From the cell containing the given text, extract its center point as (x, y) coordinate. 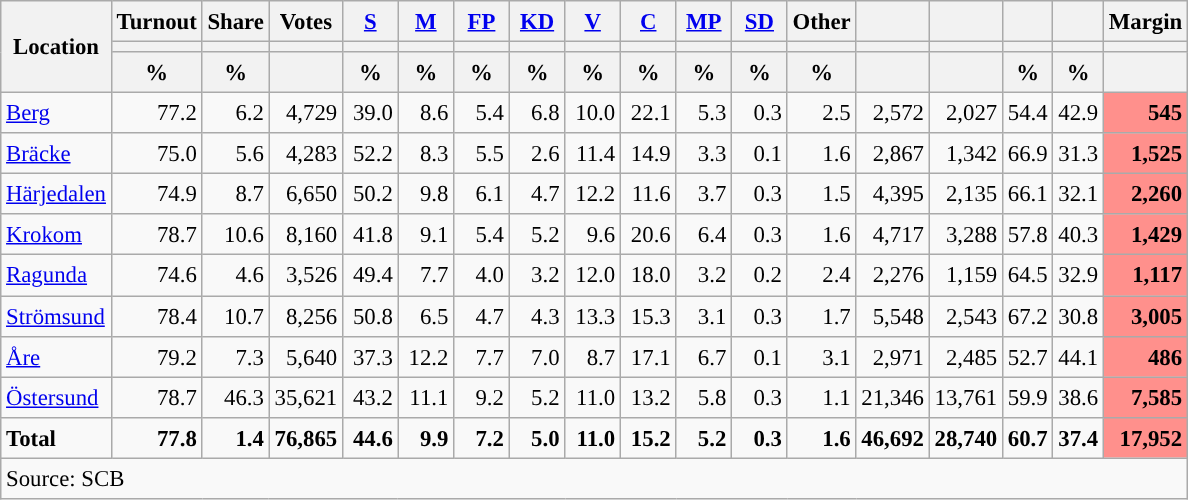
9.2 (482, 398)
Ragunda (56, 276)
2,572 (892, 114)
Östersund (56, 398)
5,548 (892, 316)
78.4 (156, 316)
7.2 (482, 438)
74.9 (156, 194)
8.6 (426, 114)
11.4 (593, 154)
39.0 (370, 114)
22.1 (648, 114)
52.2 (370, 154)
52.7 (1028, 356)
3,526 (306, 276)
9.1 (426, 234)
44.1 (1078, 356)
18.0 (648, 276)
2,027 (966, 114)
77.2 (156, 114)
2,276 (892, 276)
C (648, 22)
59.9 (1028, 398)
4.6 (236, 276)
3.7 (704, 194)
S (370, 22)
41.8 (370, 234)
9.8 (426, 194)
31.3 (1078, 154)
1,342 (966, 154)
Turnout (156, 22)
50.8 (370, 316)
74.6 (156, 276)
20.6 (648, 234)
Krokom (56, 234)
17,952 (1145, 438)
4.0 (482, 276)
9.9 (426, 438)
9.6 (593, 234)
5.8 (704, 398)
Location (56, 47)
Share (236, 22)
M (426, 22)
3.3 (704, 154)
3,005 (1145, 316)
10.7 (236, 316)
37.3 (370, 356)
7,585 (1145, 398)
2,543 (966, 316)
77.8 (156, 438)
67.2 (1028, 316)
2,260 (1145, 194)
8.3 (426, 154)
32.1 (1078, 194)
15.2 (648, 438)
28,740 (966, 438)
50.2 (370, 194)
Härjedalen (56, 194)
KD (537, 22)
13.2 (648, 398)
4.3 (537, 316)
10.6 (236, 234)
5.3 (704, 114)
35,621 (306, 398)
17.1 (648, 356)
Strömsund (56, 316)
V (593, 22)
10.0 (593, 114)
4,283 (306, 154)
79.2 (156, 356)
486 (1145, 356)
3,288 (966, 234)
8,256 (306, 316)
5.0 (537, 438)
Source: SCB (594, 478)
2.6 (537, 154)
13,761 (966, 398)
FP (482, 22)
37.4 (1078, 438)
32.9 (1078, 276)
5,640 (306, 356)
1,117 (1145, 276)
5.6 (236, 154)
1,429 (1145, 234)
4,729 (306, 114)
2.4 (822, 276)
4,717 (892, 234)
1.5 (822, 194)
54.4 (1028, 114)
1.4 (236, 438)
Other (822, 22)
66.9 (1028, 154)
12.0 (593, 276)
2,867 (892, 154)
8,160 (306, 234)
Bräcke (56, 154)
60.7 (1028, 438)
SD (760, 22)
13.3 (593, 316)
6,650 (306, 194)
2.5 (822, 114)
75.0 (156, 154)
7.3 (236, 356)
21,346 (892, 398)
15.3 (648, 316)
545 (1145, 114)
64.5 (1028, 276)
46.3 (236, 398)
11.6 (648, 194)
Total (56, 438)
14.9 (648, 154)
4,395 (892, 194)
42.9 (1078, 114)
5.5 (482, 154)
0.2 (760, 276)
57.8 (1028, 234)
Åre (56, 356)
6.1 (482, 194)
1,525 (1145, 154)
30.8 (1078, 316)
6.2 (236, 114)
66.1 (1028, 194)
2,971 (892, 356)
1.7 (822, 316)
7.0 (537, 356)
6.7 (704, 356)
2,135 (966, 194)
2,485 (966, 356)
11.1 (426, 398)
38.6 (1078, 398)
76,865 (306, 438)
1.1 (822, 398)
6.4 (704, 234)
44.6 (370, 438)
49.4 (370, 276)
6.8 (537, 114)
Berg (56, 114)
40.3 (1078, 234)
Votes (306, 22)
MP (704, 22)
43.2 (370, 398)
46,692 (892, 438)
1,159 (966, 276)
6.5 (426, 316)
Margin (1145, 22)
